For the text-containing cell, return its midpoint in (X, Y) coordinate format. 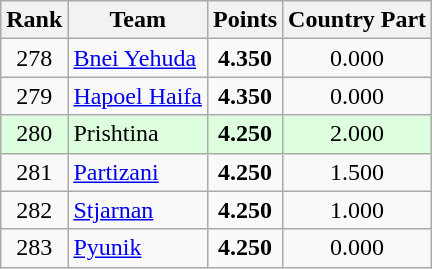
Bnei Yehuda (138, 58)
Partizani (138, 172)
278 (34, 58)
280 (34, 134)
281 (34, 172)
1.000 (358, 210)
283 (34, 248)
Points (246, 20)
Rank (34, 20)
279 (34, 96)
Country Part (358, 20)
1.500 (358, 172)
282 (34, 210)
Stjarnan (138, 210)
Team (138, 20)
Hapoel Haifa (138, 96)
Prishtina (138, 134)
2.000 (358, 134)
Pyunik (138, 248)
